Locate the cell with the specified text and output its [X, Y] center coordinate. 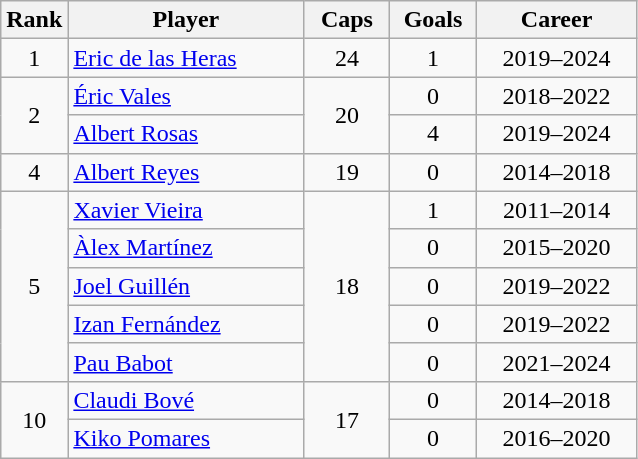
Claudi Bové [186, 400]
2021–2024 [556, 362]
Career [556, 20]
19 [347, 172]
10 [34, 419]
17 [347, 419]
Player [186, 20]
Albert Rosas [186, 134]
Éric Vales [186, 96]
18 [347, 286]
Joel Guillén [186, 286]
Xavier Vieira [186, 210]
Eric de las Heras [186, 58]
Albert Reyes [186, 172]
5 [34, 286]
Caps [347, 20]
Rank [34, 20]
20 [347, 115]
Izan Fernández [186, 324]
2011–2014 [556, 210]
2018–2022 [556, 96]
Àlex Martínez [186, 248]
Pau Babot [186, 362]
24 [347, 58]
Goals [433, 20]
2015–2020 [556, 248]
Kiko Pomares [186, 438]
2 [34, 115]
2016–2020 [556, 438]
